From the cell containing the given text, extract its center point as (x, y) coordinate. 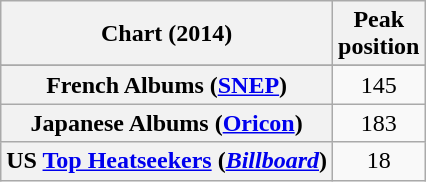
Peakposition (379, 34)
183 (379, 123)
Japanese Albums (Oricon) (167, 123)
French Albums (SNEP) (167, 85)
18 (379, 161)
Chart (2014) (167, 34)
US Top Heatseekers (Billboard) (167, 161)
145 (379, 85)
